Return the [x, y] coordinate for the center point of the cell that contains the specified text.  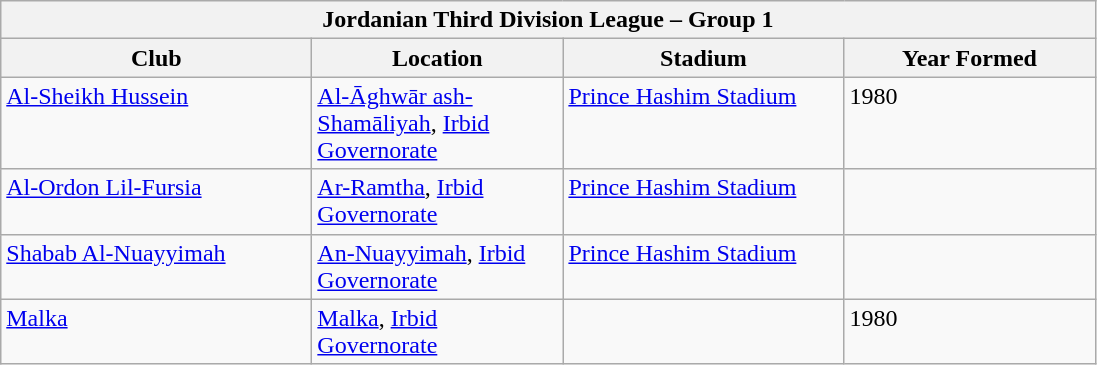
Al-Sheikh Hussein [156, 123]
Jordanian Third Division League – Group 1 [548, 20]
Shabab Al-Nuayyimah [156, 266]
Club [156, 58]
Year Formed [970, 58]
Ar-Ramtha, Irbid Governorate [438, 202]
An-Nuayyimah, Irbid Governorate [438, 266]
Al-Āghwār ash-Shamāliyah, Irbid Governorate [438, 123]
Stadium [704, 58]
Malka, Irbid Governorate [438, 332]
Al-Ordon Lil-Fursia [156, 202]
Location [438, 58]
Malka [156, 332]
